Extract the [X, Y] coordinate from the center of the cell holding the provided text.  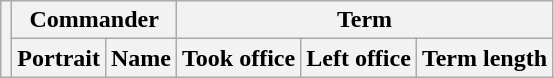
Portrait [59, 58]
Took office [239, 58]
Term [365, 20]
Left office [359, 58]
Name [140, 58]
Commander [94, 20]
Term length [484, 58]
